Determine the [x, y] coordinate at the center of the cell enclosing the given text.  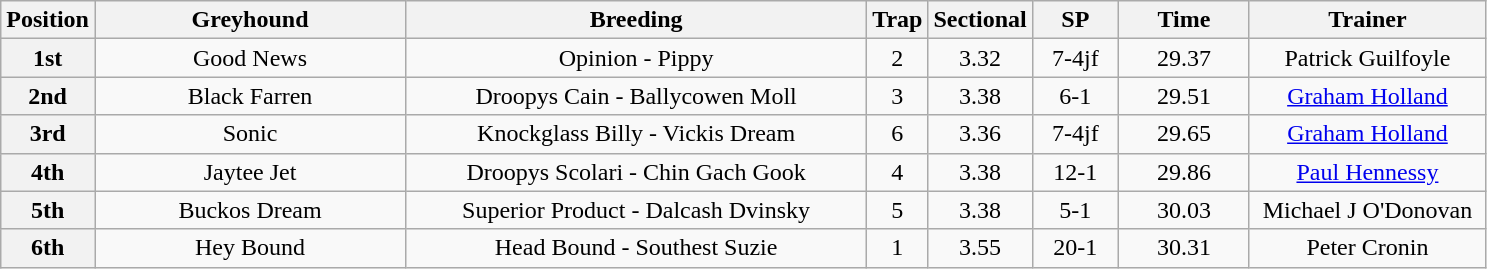
Breeding [636, 20]
Peter Cronin [1367, 248]
3.55 [980, 248]
30.31 [1184, 248]
Superior Product - Dalcash Dvinsky [636, 210]
Hey Bound [250, 248]
3rd [48, 134]
6th [48, 248]
4th [48, 172]
Sectional [980, 20]
Opinion - Pippy [636, 58]
Patrick Guilfoyle [1367, 58]
4 [898, 172]
Jaytee Jet [250, 172]
Trainer [1367, 20]
Position [48, 20]
Sonic [250, 134]
SP [1075, 20]
1st [48, 58]
3.32 [980, 58]
Trap [898, 20]
Head Bound - Southest Suzie [636, 248]
Buckos Dream [250, 210]
Greyhound [250, 20]
Knockglass Billy - Vickis Dream [636, 134]
29.37 [1184, 58]
5-1 [1075, 210]
Droopys Scolari - Chin Gach Gook [636, 172]
Droopys Cain - Ballycowen Moll [636, 96]
5 [898, 210]
29.86 [1184, 172]
29.51 [1184, 96]
6-1 [1075, 96]
29.65 [1184, 134]
30.03 [1184, 210]
5th [48, 210]
2nd [48, 96]
Good News [250, 58]
2 [898, 58]
6 [898, 134]
Michael J O'Donovan [1367, 210]
1 [898, 248]
12-1 [1075, 172]
Paul Hennessy [1367, 172]
Black Farren [250, 96]
Time [1184, 20]
3 [898, 96]
3.36 [980, 134]
20-1 [1075, 248]
